Determine the (x, y) coordinate at the center of the cell enclosing the given text.  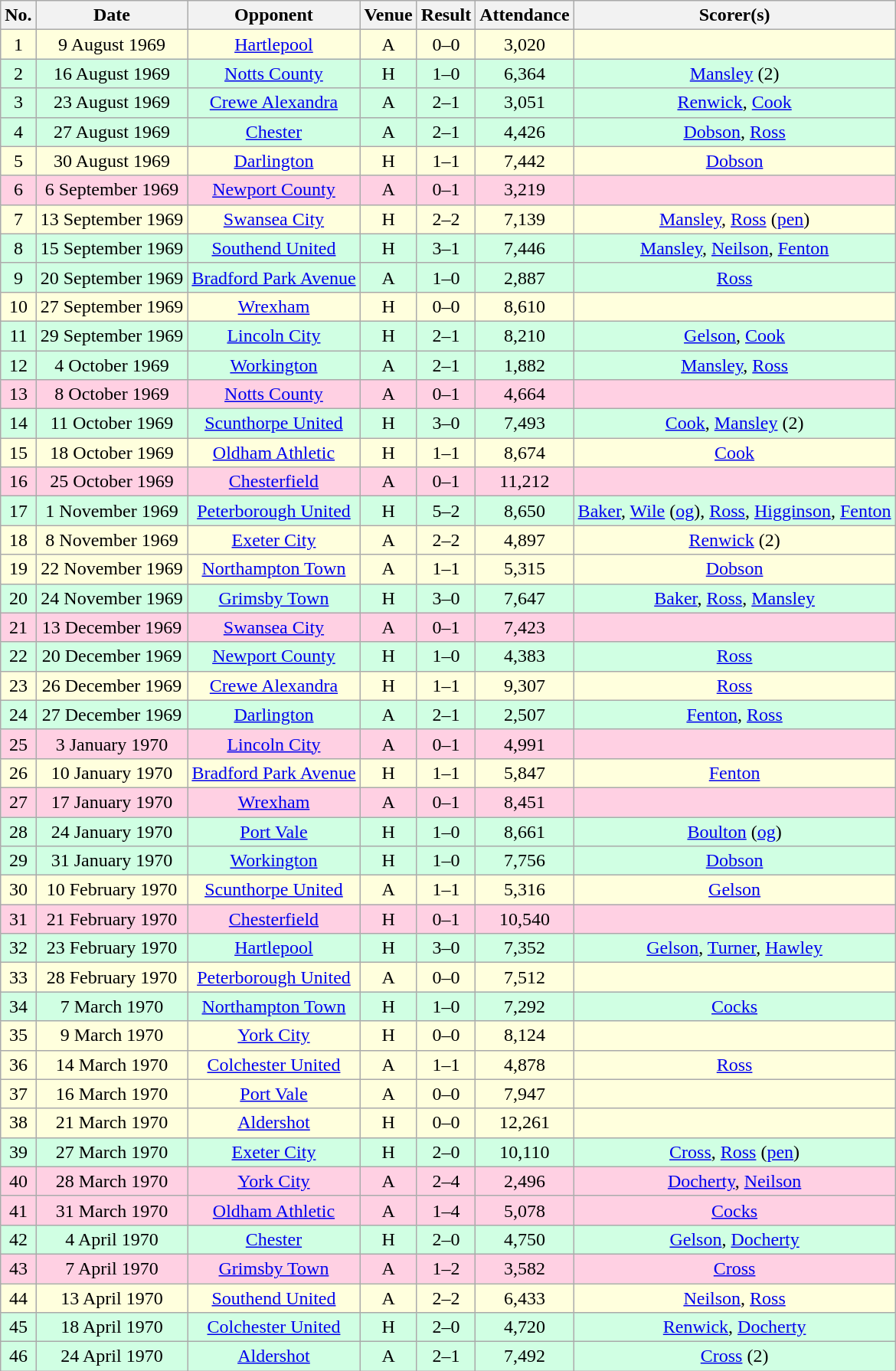
28 (18, 831)
5,315 (525, 569)
Attendance (525, 15)
Cook (734, 453)
23 February 1970 (112, 948)
Result (446, 15)
18 April 1970 (112, 1327)
32 (18, 948)
18 October 1969 (112, 453)
3,219 (525, 190)
7,139 (525, 219)
15 September 1969 (112, 248)
7,493 (525, 424)
45 (18, 1327)
5,847 (525, 773)
28 March 1970 (112, 1181)
Mansley, Ross (pen) (734, 219)
7 April 1970 (112, 1268)
25 (18, 744)
7 March 1970 (112, 1006)
Baker, Ross, Mansley (734, 598)
5 (18, 161)
35 (18, 1036)
Renwick, Docherty (734, 1327)
4,426 (525, 132)
Mansley, Ross (734, 365)
11 (18, 335)
9 August 1969 (112, 44)
4 (18, 132)
12,261 (525, 1123)
1–4 (446, 1210)
6,433 (525, 1298)
22 November 1969 (112, 569)
4,991 (525, 744)
40 (18, 1181)
19 (18, 569)
23 August 1969 (112, 103)
22 (18, 656)
29 September 1969 (112, 335)
34 (18, 1006)
1 November 1969 (112, 511)
Baker, Wile (og), Ross, Higginson, Fenton (734, 511)
17 January 1970 (112, 802)
26 December 1969 (112, 685)
4,897 (525, 540)
8,210 (525, 335)
7,947 (525, 1094)
8 (18, 248)
7 (18, 219)
Dobson, Ross (734, 132)
30 August 1969 (112, 161)
10 February 1970 (112, 890)
Boulton (og) (734, 831)
28 February 1970 (112, 977)
7,442 (525, 161)
25 October 1969 (112, 482)
21 February 1970 (112, 919)
36 (18, 1065)
Gelson, Cook (734, 335)
8,124 (525, 1036)
39 (18, 1152)
21 (18, 627)
10 January 1970 (112, 773)
20 (18, 598)
31 March 1970 (112, 1210)
26 (18, 773)
7,512 (525, 977)
8,650 (525, 511)
7,352 (525, 948)
9 March 1970 (112, 1036)
2,887 (525, 277)
3 (18, 103)
4,878 (525, 1065)
3,051 (525, 103)
Cross, Ross (pen) (734, 1152)
3,582 (525, 1268)
14 March 1970 (112, 1065)
Gelson (734, 890)
7,756 (525, 861)
10,110 (525, 1152)
9 (18, 277)
6 September 1969 (112, 190)
8,661 (525, 831)
1,882 (525, 365)
8,451 (525, 802)
No. (18, 15)
Cross (2) (734, 1356)
2 (18, 74)
30 (18, 890)
13 April 1970 (112, 1298)
4 October 1969 (112, 365)
Scorer(s) (734, 15)
5–2 (446, 511)
6 (18, 190)
29 (18, 861)
13 (18, 394)
5,078 (525, 1210)
2,496 (525, 1181)
Docherty, Neilson (734, 1181)
Fenton (734, 773)
8,674 (525, 453)
Opponent (274, 15)
4 April 1970 (112, 1239)
13 September 1969 (112, 219)
17 (18, 511)
16 (18, 482)
27 March 1970 (112, 1152)
3–1 (446, 248)
11 October 1969 (112, 424)
14 (18, 424)
10 (18, 306)
4,383 (525, 656)
42 (18, 1239)
8 October 1969 (112, 394)
Cross (734, 1268)
5,316 (525, 890)
10,540 (525, 919)
4,750 (525, 1239)
43 (18, 1268)
3,020 (525, 44)
24 April 1970 (112, 1356)
7,647 (525, 598)
27 September 1969 (112, 306)
44 (18, 1298)
3 January 1970 (112, 744)
41 (18, 1210)
2,507 (525, 715)
46 (18, 1356)
Mansley, Neilson, Fenton (734, 248)
7,446 (525, 248)
7,423 (525, 627)
4,664 (525, 394)
Renwick, Cook (734, 103)
4,720 (525, 1327)
11,212 (525, 482)
Gelson, Turner, Hawley (734, 948)
38 (18, 1123)
16 August 1969 (112, 74)
31 (18, 919)
Gelson, Docherty (734, 1239)
27 December 1969 (112, 715)
1–2 (446, 1268)
33 (18, 977)
8 November 1969 (112, 540)
16 March 1970 (112, 1094)
2–4 (446, 1181)
31 January 1970 (112, 861)
1 (18, 44)
23 (18, 685)
8,610 (525, 306)
37 (18, 1094)
12 (18, 365)
Neilson, Ross (734, 1298)
6,364 (525, 74)
7,292 (525, 1006)
7,492 (525, 1356)
Venue (388, 15)
21 March 1970 (112, 1123)
15 (18, 453)
Cook, Mansley (2) (734, 424)
Renwick (2) (734, 540)
24 November 1969 (112, 598)
27 August 1969 (112, 132)
24 January 1970 (112, 831)
Fenton, Ross (734, 715)
27 (18, 802)
24 (18, 715)
9,307 (525, 685)
20 September 1969 (112, 277)
20 December 1969 (112, 656)
Date (112, 15)
Mansley (2) (734, 74)
18 (18, 540)
13 December 1969 (112, 627)
